Pinpoint the cell where the given text exists, returning its [x, y] midpoint coordinate. 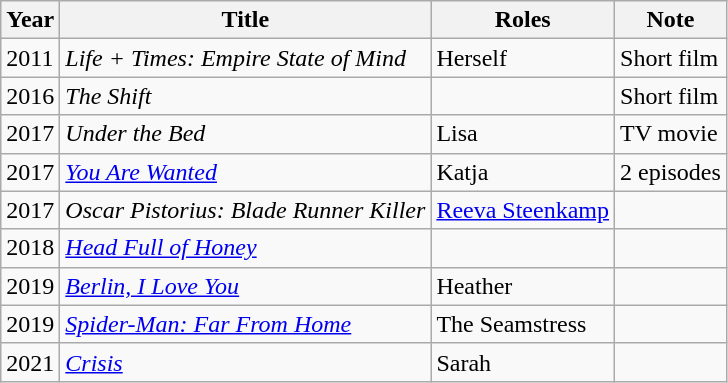
Spider-Man: Far From Home [246, 324]
Heather [523, 286]
Lisa [523, 134]
Reeva Steenkamp [523, 210]
Head Full of Honey [246, 248]
Under the Bed [246, 134]
2016 [30, 96]
The Seamstress [523, 324]
Crisis [246, 362]
Year [30, 20]
TV movie [671, 134]
Roles [523, 20]
Life + Times: Empire State of Mind [246, 58]
2 episodes [671, 172]
Title [246, 20]
You Are Wanted [246, 172]
2018 [30, 248]
The Shift [246, 96]
Note [671, 20]
Sarah [523, 362]
Oscar Pistorius: Blade Runner Killer [246, 210]
2021 [30, 362]
Herself [523, 58]
Katja [523, 172]
2011 [30, 58]
Berlin, I Love You [246, 286]
